Capture the cell that displays the provided text and extract its (x, y) central coordinate. 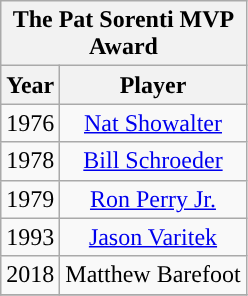
1978 (30, 161)
Year (30, 85)
2018 (30, 275)
1976 (30, 123)
Ron Perry Jr. (153, 199)
Nat Showalter (153, 123)
Matthew Barefoot (153, 275)
Player (153, 85)
Jason Varitek (153, 237)
1979 (30, 199)
The Pat Sorenti MVP Award (124, 34)
Bill Schroeder (153, 161)
1993 (30, 237)
